Return [X, Y] of the center of cell containing provided text 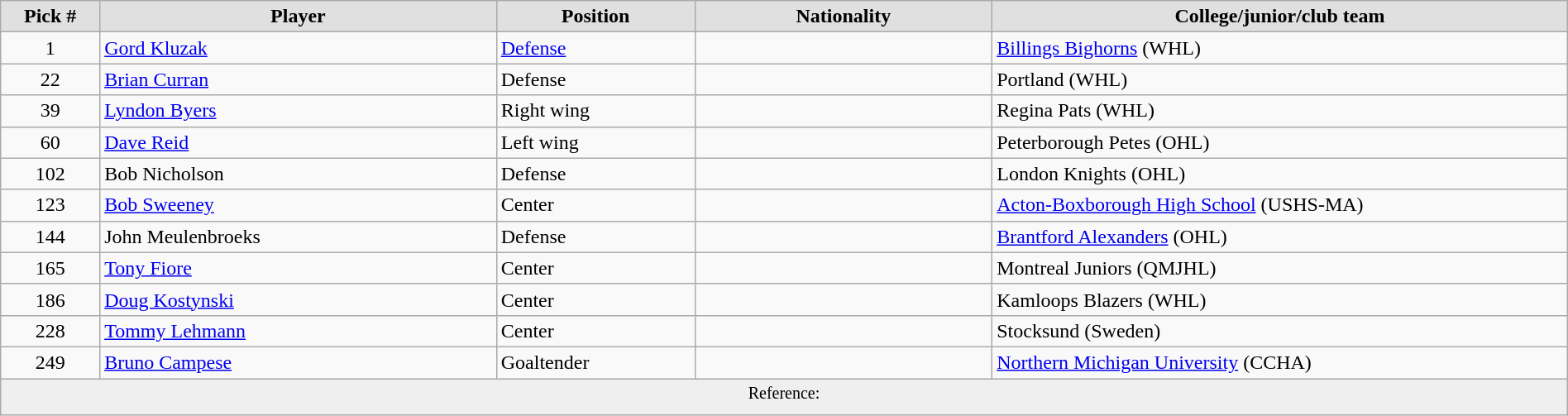
Bob Nicholson [299, 174]
39 [50, 111]
Acton-Boxborough High School (USHS-MA) [1280, 205]
Gord Kluzak [299, 48]
Kamloops Blazers (WHL) [1280, 299]
Bruno Campese [299, 362]
144 [50, 237]
Right wing [595, 111]
22 [50, 79]
186 [50, 299]
1 [50, 48]
Goaltender [595, 362]
London Knights (OHL) [1280, 174]
Bob Sweeney [299, 205]
249 [50, 362]
Northern Michigan University (CCHA) [1280, 362]
102 [50, 174]
Regina Pats (WHL) [1280, 111]
Portland (WHL) [1280, 79]
Dave Reid [299, 142]
Billings Bighorns (WHL) [1280, 48]
228 [50, 331]
Tommy Lehmann [299, 331]
Pick # [50, 17]
Peterborough Petes (OHL) [1280, 142]
60 [50, 142]
Player [299, 17]
123 [50, 205]
Position [595, 17]
Stocksund (Sweden) [1280, 331]
165 [50, 268]
Doug Kostynski [299, 299]
Reference: [784, 397]
Tony Fiore [299, 268]
Left wing [595, 142]
Brian Curran [299, 79]
Nationality [844, 17]
College/junior/club team [1280, 17]
John Meulenbroeks [299, 237]
Montreal Juniors (QMJHL) [1280, 268]
Lyndon Byers [299, 111]
Brantford Alexanders (OHL) [1280, 237]
